Pinpoint the cell where the given text exists, returning its (X, Y) midpoint coordinate. 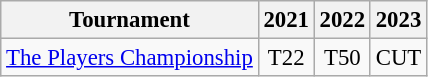
T50 (342, 58)
2021 (286, 20)
The Players Championship (130, 58)
CUT (398, 58)
Tournament (130, 20)
2022 (342, 20)
T22 (286, 58)
2023 (398, 20)
